Extract the (X, Y) coordinate from the center of the cell holding the provided text.  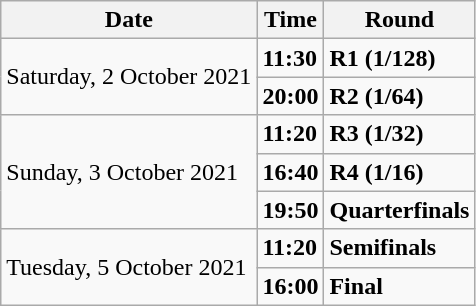
R1 (1/128) (400, 58)
Round (400, 20)
Final (400, 286)
R2 (1/64) (400, 96)
16:00 (290, 286)
R4 (1/16) (400, 172)
Quarterfinals (400, 210)
16:40 (290, 172)
Sunday, 3 October 2021 (129, 172)
Tuesday, 5 October 2021 (129, 267)
Semifinals (400, 248)
R3 (1/32) (400, 134)
Saturday, 2 October 2021 (129, 77)
11:30 (290, 58)
19:50 (290, 210)
Date (129, 20)
20:00 (290, 96)
Time (290, 20)
